Scan for the cell matching the given text and deliver its [x, y] coordinate at center. 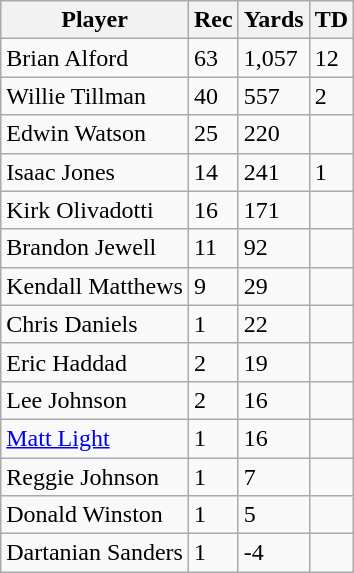
25 [213, 134]
12 [331, 58]
5 [274, 515]
Yards [274, 20]
92 [274, 248]
171 [274, 210]
Kendall Matthews [95, 286]
7 [274, 477]
9 [213, 286]
Brandon Jewell [95, 248]
1,057 [274, 58]
557 [274, 96]
29 [274, 286]
14 [213, 172]
Dartanian Sanders [95, 553]
Eric Haddad [95, 362]
-4 [274, 553]
Isaac Jones [95, 172]
Edwin Watson [95, 134]
Donald Winston [95, 515]
40 [213, 96]
22 [274, 324]
63 [213, 58]
11 [213, 248]
Brian Alford [95, 58]
Chris Daniels [95, 324]
220 [274, 134]
Lee Johnson [95, 400]
Matt Light [95, 438]
TD [331, 20]
19 [274, 362]
Rec [213, 20]
Willie Tillman [95, 96]
Player [95, 20]
Reggie Johnson [95, 477]
Kirk Olivadotti [95, 210]
241 [274, 172]
